From the cell containing the given text, extract its center point as (x, y) coordinate. 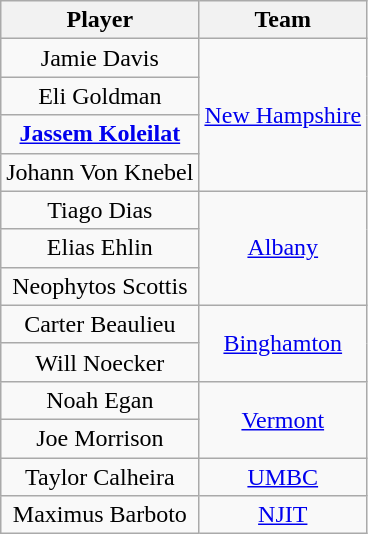
Jassem Koleilat (100, 134)
Binghamton (283, 343)
Vermont (283, 419)
Will Noecker (100, 362)
Jamie Davis (100, 58)
Neophytos Scottis (100, 286)
Maximus Barboto (100, 515)
New Hampshire (283, 115)
Elias Ehlin (100, 248)
Taylor Calheira (100, 477)
NJIT (283, 515)
UMBC (283, 477)
Albany (283, 248)
Team (283, 20)
Johann Von Knebel (100, 172)
Joe Morrison (100, 438)
Eli Goldman (100, 96)
Carter Beaulieu (100, 324)
Player (100, 20)
Tiago Dias (100, 210)
Noah Egan (100, 400)
